Return the (x, y) coordinate for the center point of the cell that contains the specified text.  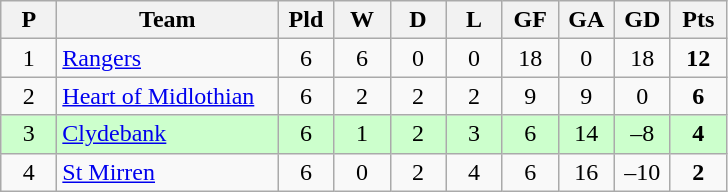
L (474, 20)
Pts (698, 20)
16 (586, 172)
–10 (642, 172)
W (362, 20)
Clydebank (168, 134)
Heart of Midlothian (168, 96)
Pld (306, 20)
12 (698, 58)
14 (586, 134)
GD (642, 20)
–8 (642, 134)
Team (168, 20)
GA (586, 20)
GF (530, 20)
P (29, 20)
St Mirren (168, 172)
D (418, 20)
Rangers (168, 58)
